Determine the [X, Y] coordinate at the center of the cell enclosing the given text.  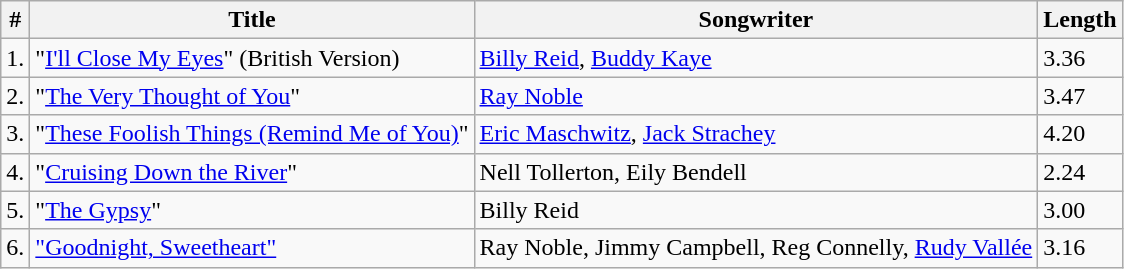
2.24 [1080, 172]
4. [16, 172]
1. [16, 58]
Nell Tollerton, Eily Bendell [756, 172]
4.20 [1080, 134]
"The Very Thought of You" [252, 96]
Ray Noble, Jimmy Campbell, Reg Connelly, Rudy Vallée [756, 248]
Billy Reid [756, 210]
Title [252, 20]
# [16, 20]
3.36 [1080, 58]
"These Foolish Things (Remind Me of You)" [252, 134]
Length [1080, 20]
Billy Reid, Buddy Kaye [756, 58]
3.00 [1080, 210]
Eric Maschwitz, Jack Strachey [756, 134]
"The Gypsy" [252, 210]
Ray Noble [756, 96]
"Cruising Down the River" [252, 172]
3.16 [1080, 248]
5. [16, 210]
"Goodnight, Sweetheart" [252, 248]
"I'll Close My Eyes" (British Version) [252, 58]
6. [16, 248]
Songwriter [756, 20]
2. [16, 96]
3.47 [1080, 96]
3. [16, 134]
